Pinpoint the cell where the given text exists, returning its (x, y) midpoint coordinate. 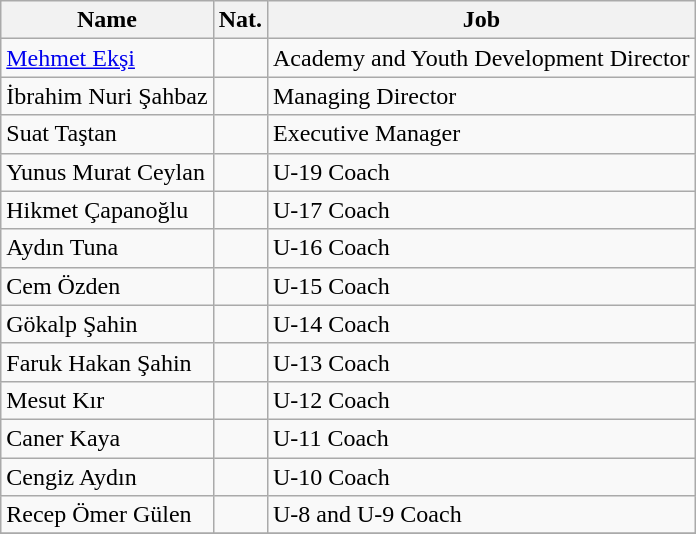
Hikmet Çapanoğlu (107, 210)
Executive Manager (481, 134)
Gökalp Şahin (107, 324)
Nat. (240, 20)
Cem Özden (107, 286)
U-19 Coach (481, 172)
U-15 Coach (481, 286)
Cengiz Aydın (107, 477)
Academy and Youth Development Director (481, 58)
U-17 Coach (481, 210)
Recep Ömer Gülen (107, 515)
İbrahim Nuri Şahbaz (107, 96)
U-10 Coach (481, 477)
Faruk Hakan Şahin (107, 362)
Caner Kaya (107, 438)
Yunus Murat Ceylan (107, 172)
Managing Director (481, 96)
U-16 Coach (481, 248)
Job (481, 20)
Suat Taştan (107, 134)
Mehmet Ekşi (107, 58)
Name (107, 20)
U-8 and U-9 Coach (481, 515)
U-14 Coach (481, 324)
U-11 Coach (481, 438)
U-13 Coach (481, 362)
U-12 Coach (481, 400)
Mesut Kır (107, 400)
Aydın Tuna (107, 248)
